Search for the cell housing the specified text and yield its [X, Y] center coordinate. 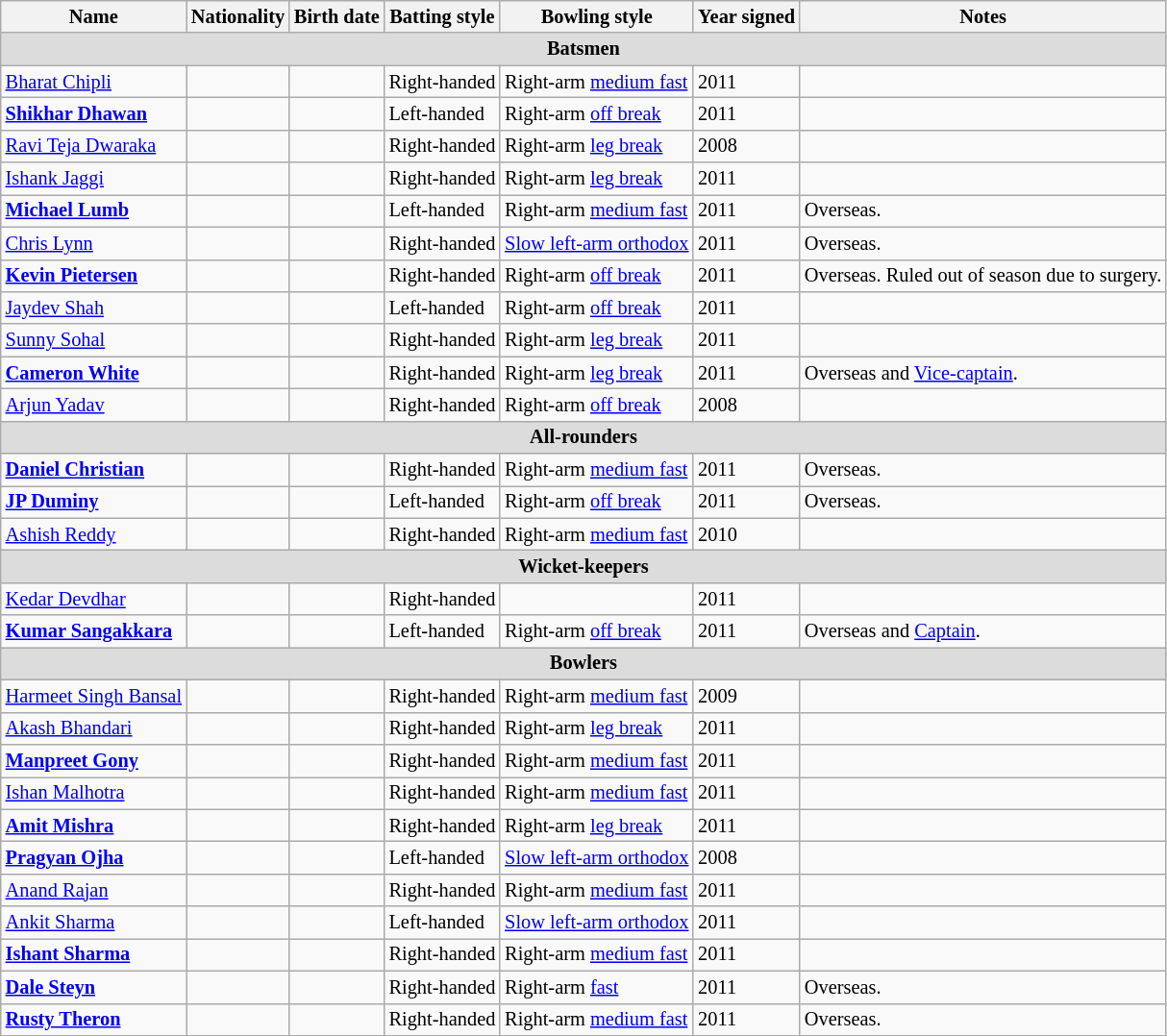
Rusty Theron [94, 1020]
Batsmen [583, 49]
Chris Lynn [94, 243]
Dale Steyn [94, 987]
Manpreet Gony [94, 760]
2010 [746, 534]
Ankit Sharma [94, 923]
Batting style [442, 16]
Year signed [746, 16]
Ishan Malhotra [94, 793]
Kedar Devdhar [94, 599]
Birth date [336, 16]
Ishant Sharma [94, 954]
Cameron White [94, 373]
Name [94, 16]
Wicket-keepers [583, 566]
Nationality [238, 16]
Overseas. Ruled out of season due to surgery. [982, 276]
Michael Lumb [94, 210]
Bowling style [596, 16]
Overseas and Captain. [982, 631]
Overseas and Vice-captain. [982, 373]
Sunny Sohal [94, 340]
Kevin Pietersen [94, 276]
Ishank Jaggi [94, 179]
Arjun Yadav [94, 405]
Harmeet Singh Bansal [94, 696]
2009 [746, 696]
Anand Rajan [94, 890]
Amit Mishra [94, 826]
Bowlers [583, 663]
Akash Bhandari [94, 728]
Daniel Christian [94, 470]
JP Duminy [94, 502]
Jaydev Shah [94, 308]
Notes [982, 16]
Right-arm fast [596, 987]
Bharat Chipli [94, 82]
Pragyan Ojha [94, 857]
Shikhar Dhawan [94, 113]
Kumar Sangakkara [94, 631]
Ravi Teja Dwaraka [94, 146]
All-rounders [583, 437]
Ashish Reddy [94, 534]
